Identify which cell holds the provided text, then report its (x, y) central coordinate. 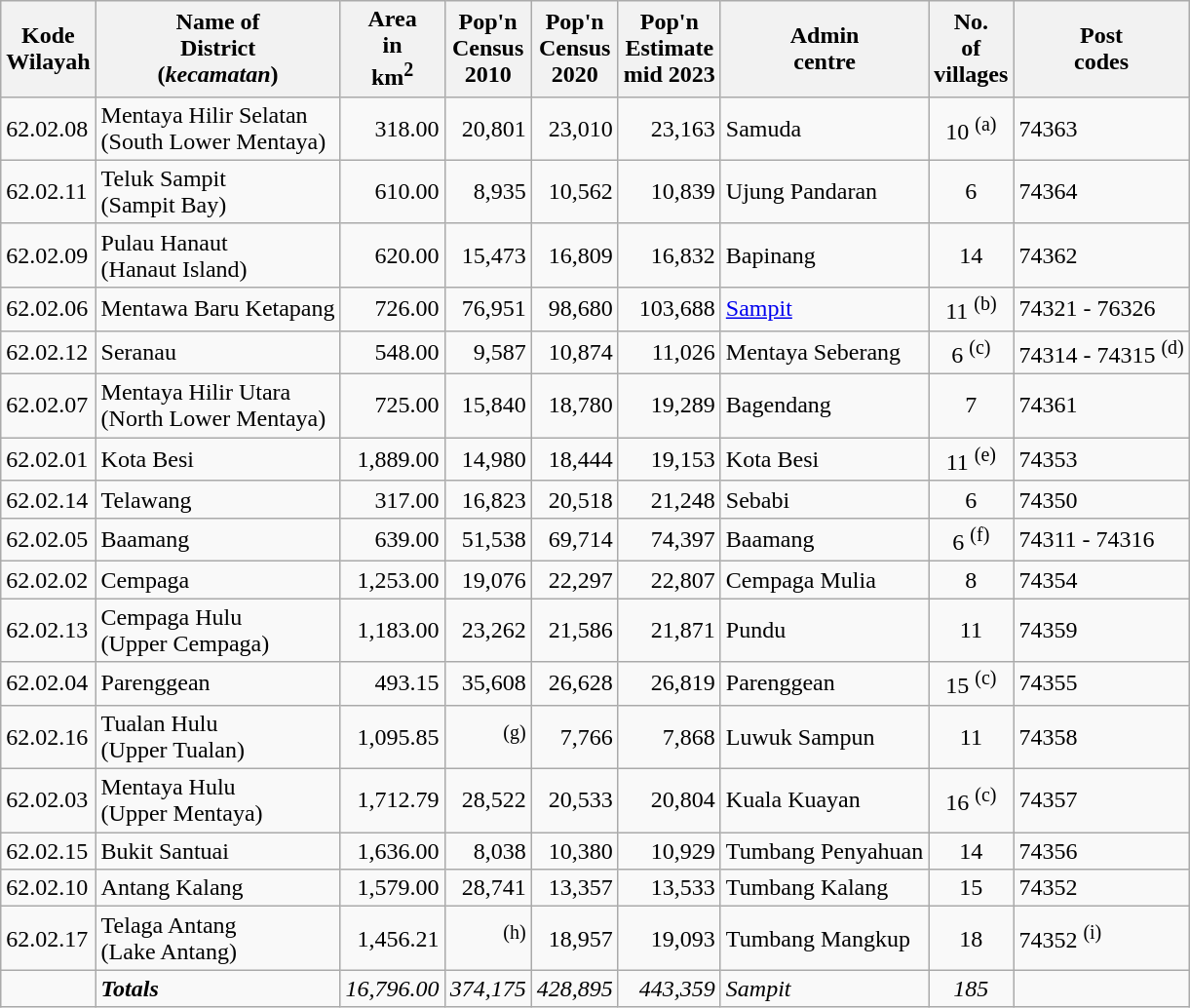
1,253.00 (392, 580)
14,980 (487, 460)
15 (c) (971, 684)
23,262 (487, 630)
Telawang (218, 499)
Cempaga Hulu (Upper Cempaga) (218, 630)
493.15 (392, 684)
13,357 (575, 888)
74311 - 74316 (1101, 540)
62.02.02 (49, 580)
10 (a) (971, 129)
10,874 (575, 353)
(g) (487, 737)
1,456.21 (392, 938)
62.02.17 (49, 938)
620.00 (392, 255)
16,796.00 (392, 989)
Totals (218, 989)
62.02.13 (49, 630)
62.02.04 (49, 684)
Bagendang (825, 406)
725.00 (392, 406)
Mentaya Hilir Selatan (South Lower Mentaya) (218, 129)
98,680 (575, 308)
15 (971, 888)
13,533 (669, 888)
8,935 (487, 191)
11 (e) (971, 460)
6 (c) (971, 353)
Ujung Pandaran (825, 191)
62.02.12 (49, 353)
726.00 (392, 308)
Antang Kalang (218, 888)
10,839 (669, 191)
28,522 (487, 801)
Pop'nCensus2020 (575, 49)
51,538 (487, 540)
Pop'nCensus2010 (487, 49)
16,823 (487, 499)
20,533 (575, 801)
35,608 (487, 684)
18 (971, 938)
62.02.16 (49, 737)
16 (c) (971, 801)
23,163 (669, 129)
74362 (1101, 255)
1,889.00 (392, 460)
185 (971, 989)
76,951 (487, 308)
Cempaga Mulia (825, 580)
Samuda (825, 129)
74356 (1101, 851)
11 (b) (971, 308)
62.02.03 (49, 801)
19,076 (487, 580)
Tumbang Mangkup (825, 938)
Admincentre (825, 49)
1,095.85 (392, 737)
22,297 (575, 580)
8,038 (487, 851)
Tualan Hulu (Upper Tualan) (218, 737)
74350 (1101, 499)
Telaga Antang (Lake Antang) (218, 938)
Teluk Sampit (Sampit Bay) (218, 191)
11,026 (669, 353)
Pundu (825, 630)
10,380 (575, 851)
74314 - 74315 (d) (1101, 353)
16,809 (575, 255)
23,010 (575, 129)
18,957 (575, 938)
62.02.05 (49, 540)
Tumbang Kalang (825, 888)
6 (f) (971, 540)
20,804 (669, 801)
Mentawa Baru Ketapang (218, 308)
15,840 (487, 406)
62.02.08 (49, 129)
18,780 (575, 406)
74363 (1101, 129)
74358 (1101, 737)
26,628 (575, 684)
Seranau (218, 353)
Kuala Kuayan (825, 801)
1,636.00 (392, 851)
62.02.06 (49, 308)
8 (971, 580)
Sebabi (825, 499)
18,444 (575, 460)
62.02.07 (49, 406)
21,871 (669, 630)
7,868 (669, 737)
610.00 (392, 191)
Tumbang Penyahuan (825, 851)
26,819 (669, 684)
Mentaya Seberang (825, 353)
No.ofvillages (971, 49)
62.02.14 (49, 499)
62.02.10 (49, 888)
74,397 (669, 540)
7,766 (575, 737)
1,579.00 (392, 888)
74361 (1101, 406)
62.02.15 (49, 851)
Pulau Hanaut (Hanaut Island) (218, 255)
20,801 (487, 129)
10,929 (669, 851)
74354 (1101, 580)
19,289 (669, 406)
1,712.79 (392, 801)
Luwuk Sampun (825, 737)
Mentaya Hilir Utara (North Lower Mentaya) (218, 406)
Area inkm2 (392, 49)
21,586 (575, 630)
318.00 (392, 129)
19,153 (669, 460)
21,248 (669, 499)
15,473 (487, 255)
62.02.11 (49, 191)
Postcodes (1101, 49)
74321 - 76326 (1101, 308)
74352 (i) (1101, 938)
548.00 (392, 353)
Name ofDistrict(kecamatan) (218, 49)
639.00 (392, 540)
69,714 (575, 540)
Pop'nEstimatemid 2023 (669, 49)
428,895 (575, 989)
62.02.09 (49, 255)
16,832 (669, 255)
74357 (1101, 801)
Kode Wilayah (49, 49)
62.02.01 (49, 460)
1,183.00 (392, 630)
19,093 (669, 938)
374,175 (487, 989)
74352 (1101, 888)
74359 (1101, 630)
7 (971, 406)
443,359 (669, 989)
9,587 (487, 353)
103,688 (669, 308)
Bapinang (825, 255)
74364 (1101, 191)
74353 (1101, 460)
Bukit Santuai (218, 851)
Cempaga (218, 580)
28,741 (487, 888)
(h) (487, 938)
Mentaya Hulu (Upper Mentaya) (218, 801)
22,807 (669, 580)
10,562 (575, 191)
74355 (1101, 684)
20,518 (575, 499)
317.00 (392, 499)
